Scan for the cell matching the given text and deliver its [X, Y] coordinate at center. 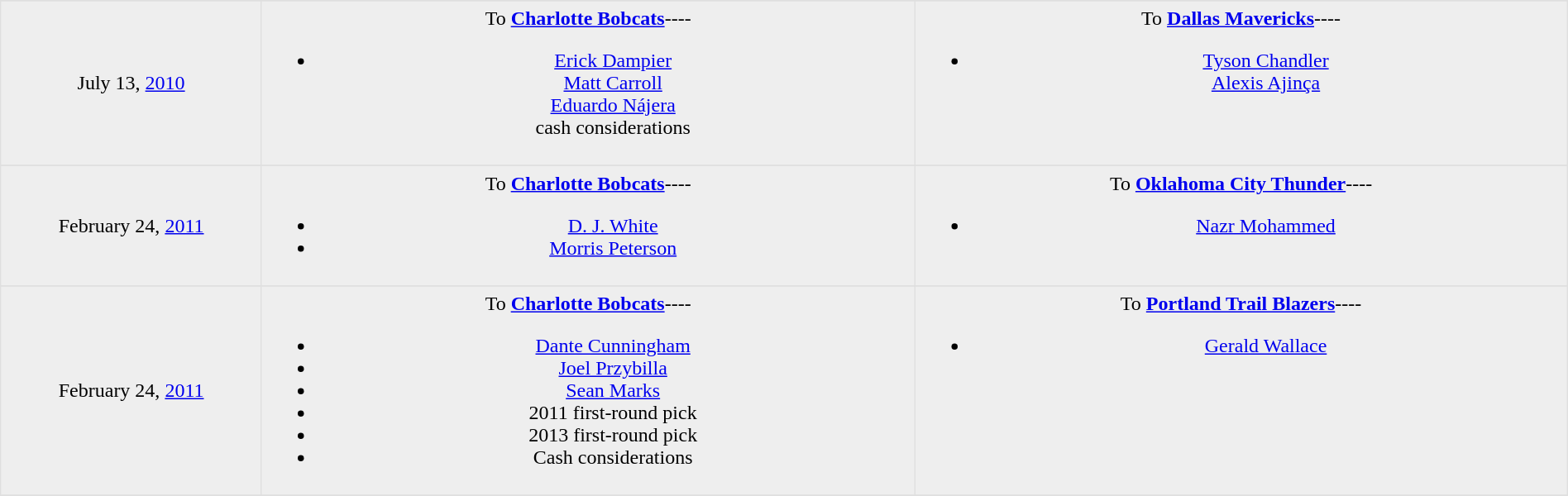
To Oklahoma City Thunder---- Nazr Mohammed [1241, 226]
To Charlotte Bobcats---- Dante Cunningham Joel Przybilla Sean Marks2011 first-round pick2013 first-round pickCash considerations [587, 391]
To Dallas Mavericks---- Tyson Chandler Alexis Ajinça [1241, 83]
To Charlotte Bobcats---- Erick Dampier Matt Carroll Eduardo Nájeracash considerations [587, 83]
To Portland Trail Blazers---- Gerald Wallace [1241, 391]
July 13, 2010 [131, 83]
To Charlotte Bobcats---- D. J. White Morris Peterson [587, 226]
